Capture the cell that displays the provided text and extract its [x, y] central coordinate. 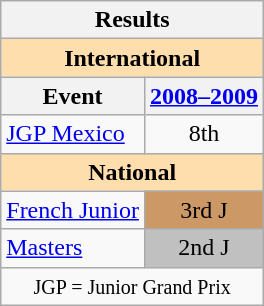
3rd J [204, 210]
2008–2009 [204, 96]
JGP = Junior Grand Prix [132, 286]
JGP Mexico [73, 134]
National [132, 172]
Event [73, 96]
2nd J [204, 248]
International [132, 58]
Results [132, 20]
Masters [73, 248]
8th [204, 134]
French Junior [73, 210]
